Scan for the cell matching the given text and deliver its [X, Y] coordinate at center. 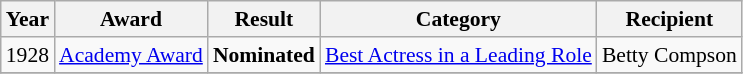
Year [28, 19]
Recipient [670, 19]
Betty Compson [670, 55]
Category [458, 19]
Result [264, 19]
Academy Award [131, 55]
1928 [28, 55]
Nominated [264, 55]
Best Actress in a Leading Role [458, 55]
Award [131, 19]
